Scan for the cell matching the given text and deliver its (X, Y) coordinate at center. 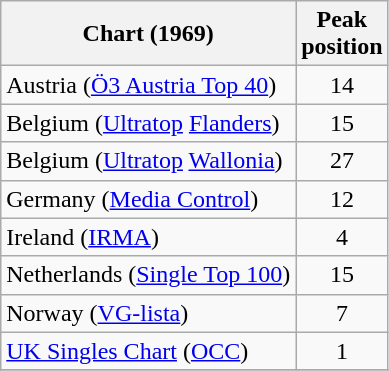
Germany (Media Control) (148, 199)
4 (342, 237)
12 (342, 199)
14 (342, 85)
Ireland (IRMA) (148, 237)
Belgium (Ultratop Flanders) (148, 123)
27 (342, 161)
Netherlands (Single Top 100) (148, 275)
7 (342, 313)
Norway (VG-lista) (148, 313)
Chart (1969) (148, 34)
Austria (Ö3 Austria Top 40) (148, 85)
Belgium (Ultratop Wallonia) (148, 161)
UK Singles Chart (OCC) (148, 351)
Peakposition (342, 34)
1 (342, 351)
